Locate the cell with the specified text and output its [X, Y] center coordinate. 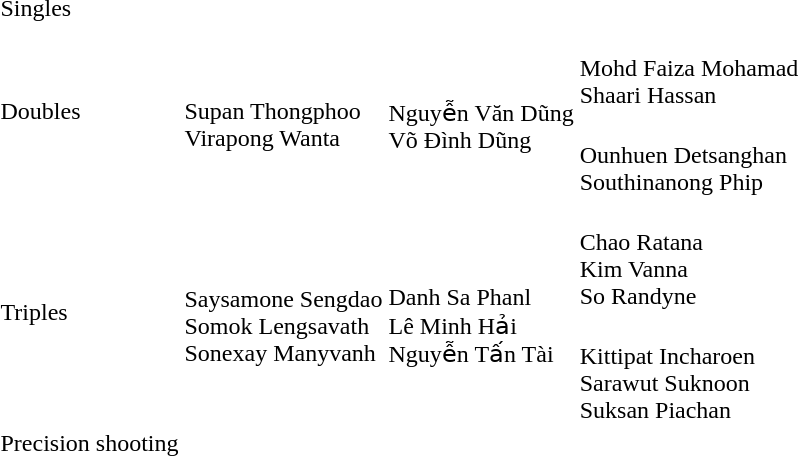
Supan ThongphooVirapong Wanta [284, 112]
Nguyễn Văn DũngVõ Đình Dũng [481, 112]
Danh Sa Phanl Lê Minh Hải Nguyễn Tấn Tài [481, 312]
Saysamone Sengdao Somok Lengsavath Sonexay Manyvanh [284, 312]
